Provide the [x, y] coordinate of the cell's center where the given text is located.  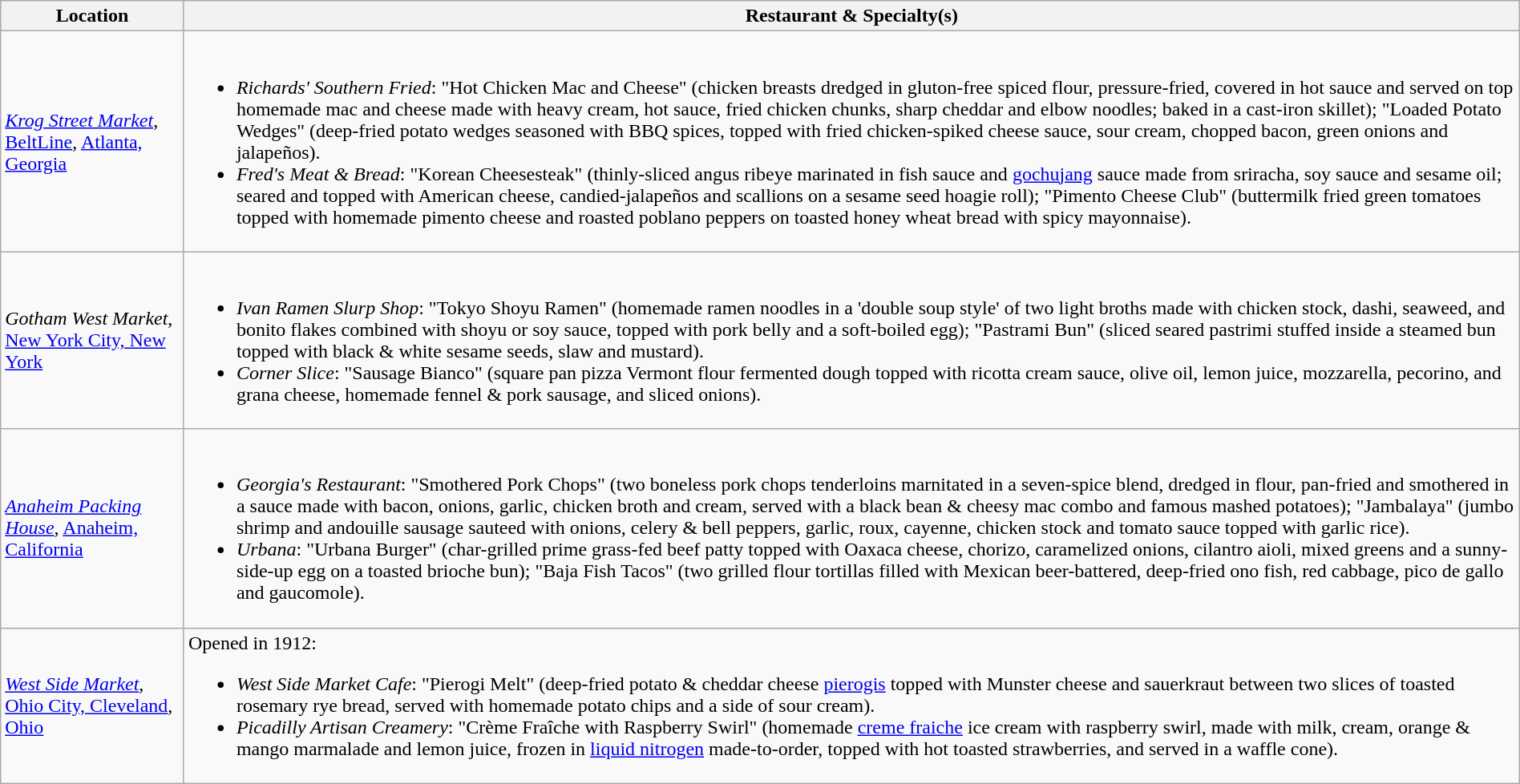
Location [93, 16]
West Side Market, Ohio City, Cleveland, Ohio [93, 705]
Krog Street Market, BeltLine, Atlanta, Georgia [93, 141]
Gotham West Market, New York City, New York [93, 340]
Restaurant & Specialty(s) [851, 16]
Anaheim Packing House, Anaheim, California [93, 528]
